For the text-containing cell, return its midpoint in [x, y] coordinate format. 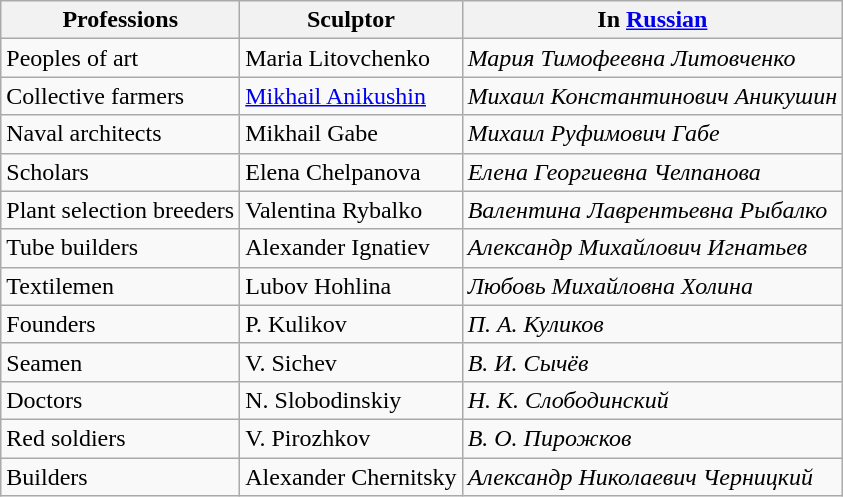
В. И. Сычёв [652, 362]
Builders [120, 477]
Scholars [120, 172]
Textilemen [120, 286]
Lubov Hohlina [351, 286]
Plant selection breeders [120, 210]
V. Pirozhkov [351, 438]
Elena Chelpanova [351, 172]
Maria Litovchenko [351, 58]
Валентина Лаврентьевна Рыбалко [652, 210]
Alexander Chernitsky [351, 477]
В. О. Пирожков [652, 438]
Doctors [120, 400]
Seamen [120, 362]
Peoples of art [120, 58]
Valentina Rybalko [351, 210]
Collective farmers [120, 96]
Tube builders [120, 248]
N. Slobodinskiy [351, 400]
Михаил Константинович Аникушин [652, 96]
Sculptor [351, 20]
Founders [120, 324]
V. Sichev [351, 362]
Н. К. Слободинский [652, 400]
Mikhail Gabe [351, 134]
Елена Георгиевна Челпанова [652, 172]
Red soldiers [120, 438]
In Russian [652, 20]
П. А. Куликов [652, 324]
Михаил Руфимович Габе [652, 134]
Mikhail Anikushin [351, 96]
Александр Михайлович Игнатьев [652, 248]
P. Kulikov [351, 324]
Любовь Михайловна Холина [652, 286]
Professions [120, 20]
Александр Николаевич Черницкий [652, 477]
Мария Тимофеевна Литовченко [652, 58]
Alexander Ignatiev [351, 248]
Naval architects [120, 134]
